Extract the [x, y] coordinate from the center of the cell holding the provided text.  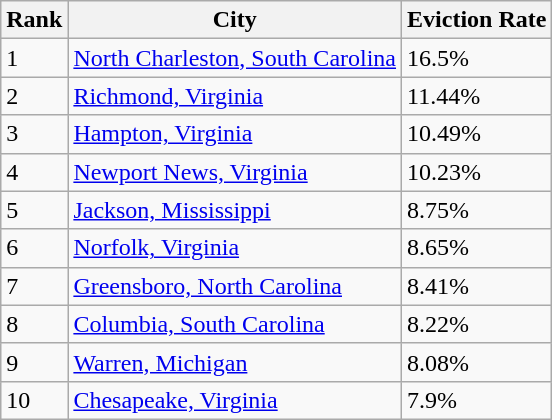
Newport News, Virginia [235, 172]
11.44% [477, 96]
8.08% [477, 362]
5 [34, 210]
8 [34, 324]
4 [34, 172]
7 [34, 286]
3 [34, 134]
City [235, 20]
9 [34, 362]
Chesapeake, Virginia [235, 400]
8.41% [477, 286]
2 [34, 96]
6 [34, 248]
1 [34, 58]
Columbia, South Carolina [235, 324]
7.9% [477, 400]
8.75% [477, 210]
16.5% [477, 58]
8.65% [477, 248]
Hampton, Virginia [235, 134]
10.23% [477, 172]
Rank [34, 20]
Jackson, Mississippi [235, 210]
Warren, Michigan [235, 362]
10 [34, 400]
Richmond, Virginia [235, 96]
Greensboro, North Carolina [235, 286]
Eviction Rate [477, 20]
Norfolk, Virginia [235, 248]
8.22% [477, 324]
10.49% [477, 134]
North Charleston, South Carolina [235, 58]
